Locate the cell with the specified text and output its [x, y] center coordinate. 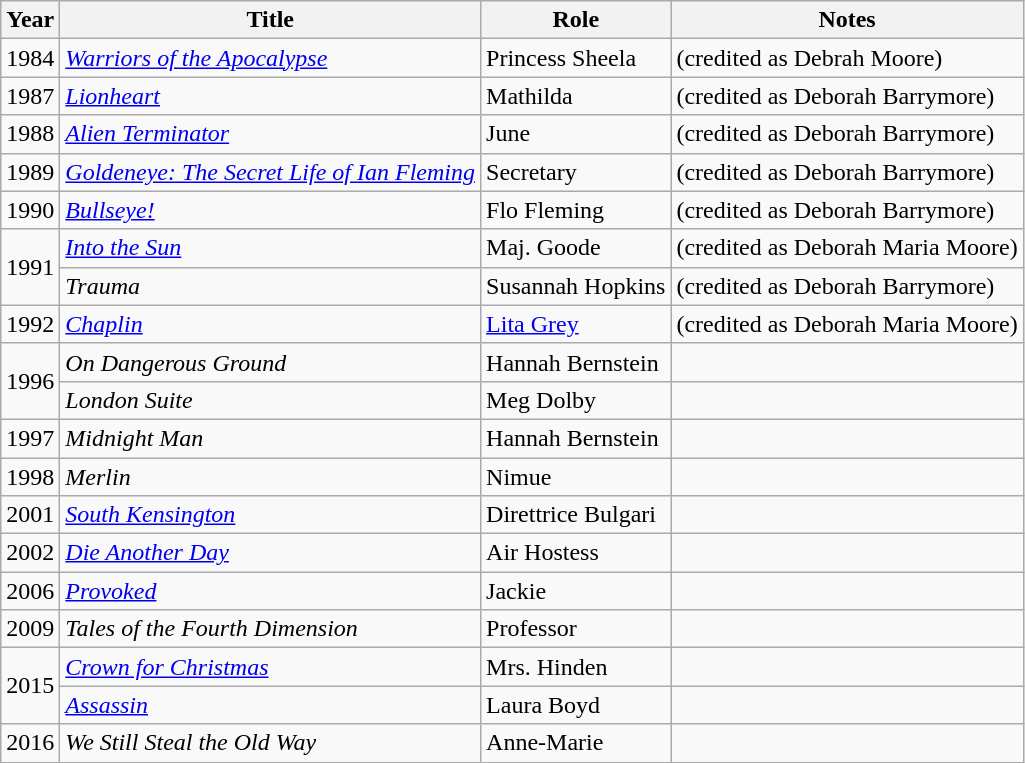
1996 [30, 381]
On Dangerous Ground [270, 362]
(credited as Debrah Moore) [847, 58]
1984 [30, 58]
Bullseye! [270, 210]
Lionheart [270, 96]
2009 [30, 629]
Die Another Day [270, 553]
Air Hostess [576, 553]
Flo Fleming [576, 210]
Secretary [576, 172]
1989 [30, 172]
1988 [30, 134]
2015 [30, 686]
1991 [30, 267]
2001 [30, 515]
Midnight Man [270, 438]
1987 [30, 96]
Lita Grey [576, 324]
Alien Terminator [270, 134]
Mathilda [576, 96]
Year [30, 20]
Role [576, 20]
Notes [847, 20]
1998 [30, 477]
South Kensington [270, 515]
2006 [30, 591]
Merlin [270, 477]
Susannah Hopkins [576, 286]
Tales of the Fourth Dimension [270, 629]
Nimue [576, 477]
1990 [30, 210]
1997 [30, 438]
Assassin [270, 705]
Anne-Marie [576, 743]
Provoked [270, 591]
Warriors of the Apocalypse [270, 58]
Princess Sheela [576, 58]
Into the Sun [270, 248]
June [576, 134]
Title [270, 20]
2002 [30, 553]
Meg Dolby [576, 400]
Trauma [270, 286]
2016 [30, 743]
Direttrice Bulgari [576, 515]
London Suite [270, 400]
Laura Boyd [576, 705]
Goldeneye: The Secret Life of Ian Fleming [270, 172]
1992 [30, 324]
We Still Steal the Old Way [270, 743]
Professor [576, 629]
Crown for Christmas [270, 667]
Maj. Goode [576, 248]
Jackie [576, 591]
Mrs. Hinden [576, 667]
Chaplin [270, 324]
